Search for the cell housing the specified text and yield its [X, Y] center coordinate. 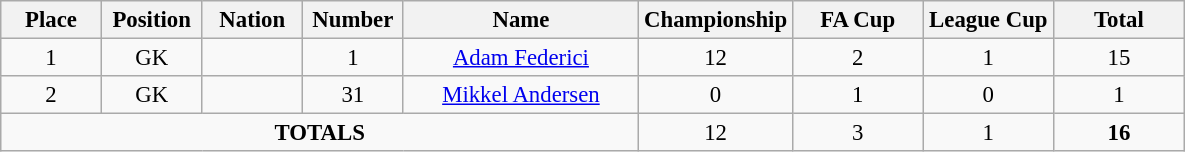
Total [1120, 20]
Name [521, 20]
Nation [252, 20]
Number [354, 20]
Position [152, 20]
Mikkel Andersen [521, 95]
TOTALS [320, 133]
Adam Federici [521, 58]
Championship [716, 20]
Place [52, 20]
16 [1120, 133]
15 [1120, 58]
League Cup [988, 20]
31 [354, 95]
3 [858, 133]
FA Cup [858, 20]
